Return the [X, Y] coordinate for the center point of the cell that contains the specified text.  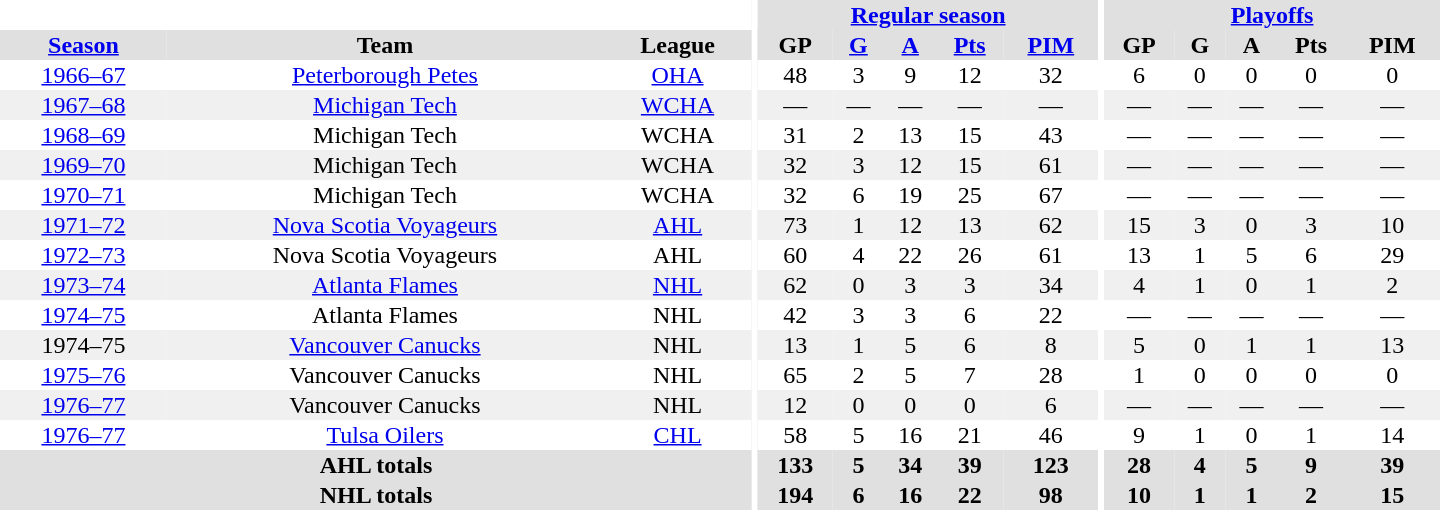
67 [1050, 195]
Playoffs [1272, 15]
14 [1392, 435]
29 [1392, 255]
1975–76 [84, 375]
7 [970, 375]
65 [796, 375]
1970–71 [84, 195]
8 [1050, 345]
Season [84, 45]
Tulsa Oilers [385, 435]
1967–68 [84, 105]
21 [970, 435]
194 [796, 495]
26 [970, 255]
Peterborough Petes [385, 75]
Regular season [928, 15]
League [678, 45]
CHL [678, 435]
OHA [678, 75]
42 [796, 315]
1971–72 [84, 225]
19 [910, 195]
AHL totals [376, 465]
1966–67 [84, 75]
43 [1050, 135]
123 [1050, 465]
73 [796, 225]
58 [796, 435]
60 [796, 255]
1972–73 [84, 255]
Team [385, 45]
31 [796, 135]
1968–69 [84, 135]
48 [796, 75]
98 [1050, 495]
1973–74 [84, 285]
133 [796, 465]
46 [1050, 435]
25 [970, 195]
NHL totals [376, 495]
1969–70 [84, 165]
